Search for the cell housing the specified text and yield its (X, Y) center coordinate. 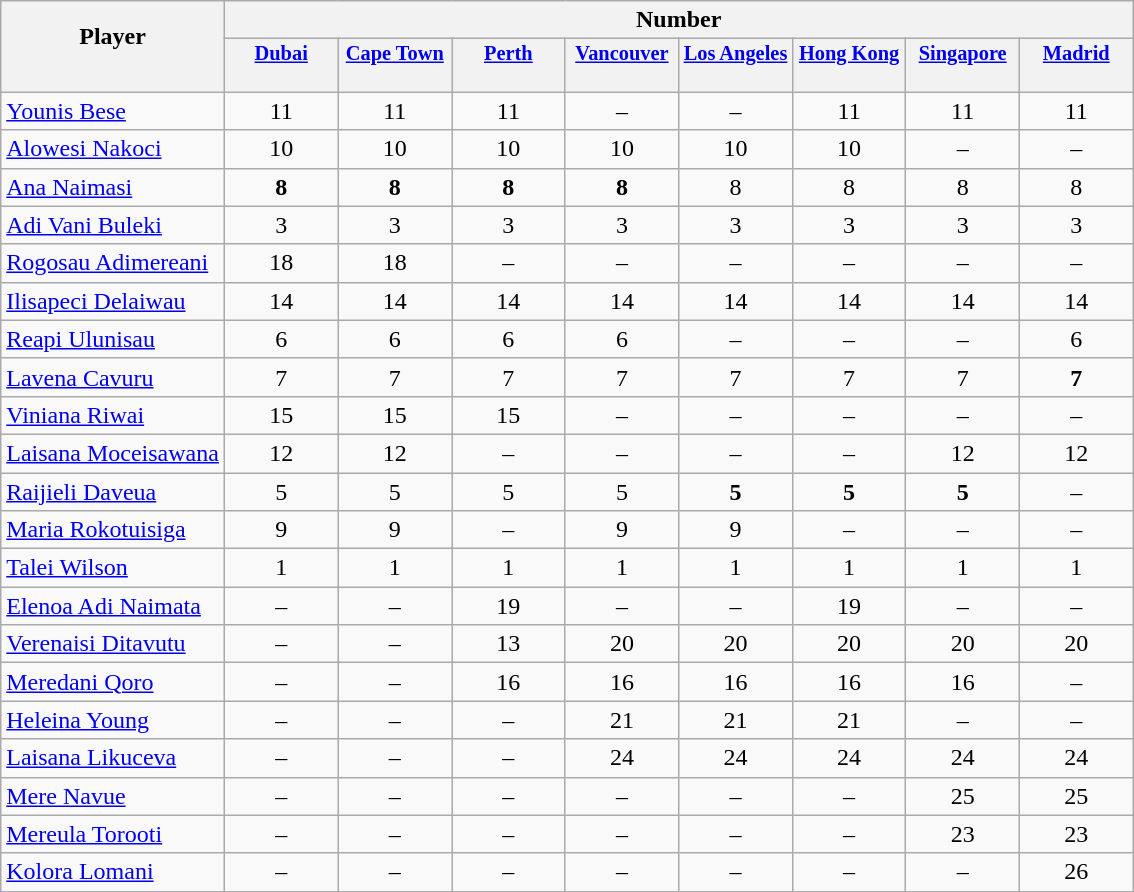
Dubai (281, 54)
Reapi Ulunisau (113, 339)
13 (509, 644)
Viniana Riwai (113, 415)
Elenoa Adi Naimata (113, 606)
Rogosau Adimereani (113, 263)
Meredani Qoro (113, 682)
Maria Rokotuisiga (113, 530)
Number (678, 20)
Raijieli Daveua (113, 491)
Singapore (963, 54)
Younis Bese (113, 111)
Alowesi Nakoci (113, 149)
Mere Navue (113, 796)
Laisana Likuceva (113, 758)
26 (1076, 872)
Adi Vani Buleki (113, 225)
Lavena Cavuru (113, 377)
Kolora Lomani (113, 872)
Verenaisi Ditavutu (113, 644)
Player (113, 36)
Talei Wilson (113, 568)
Hong Kong (849, 54)
Ilisapeci Delaiwau (113, 301)
Mereula Torooti (113, 834)
Vancouver (622, 54)
Madrid (1076, 54)
Cape Town (395, 54)
Heleina Young (113, 720)
Perth (509, 54)
Laisana Moceisawana (113, 453)
Ana Naimasi (113, 187)
Los Angeles (736, 54)
